Identify which cell holds the provided text, then report its (x, y) central coordinate. 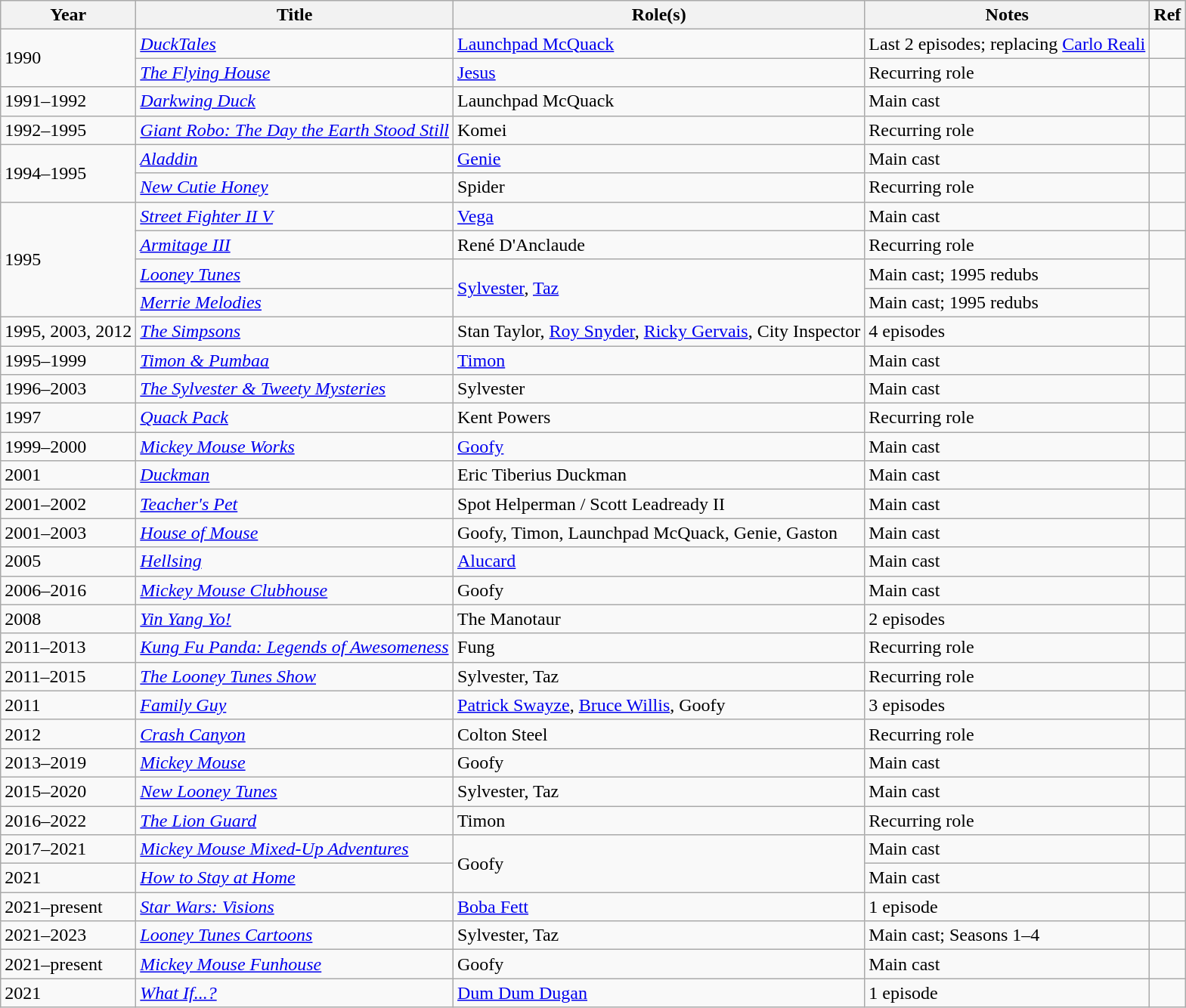
Kent Powers (659, 418)
Fung (659, 648)
Armitage III (295, 245)
Looney Tunes Cartoons (295, 935)
1991–1992 (68, 101)
Aladdin (295, 159)
Teacher's Pet (295, 504)
DuckTales (295, 44)
Role(s) (659, 15)
New Looney Tunes (295, 791)
2 episodes (1007, 619)
1997 (68, 418)
1992–1995 (68, 130)
Boba Fett (659, 907)
Genie (659, 159)
1994–1995 (68, 173)
Mickey Mouse (295, 762)
Last 2 episodes; replacing Carlo Reali (1007, 44)
Notes (1007, 15)
Looney Tunes (295, 274)
Street Fighter II V (295, 216)
The Looney Tunes Show (295, 676)
2016–2022 (68, 820)
Main cast; Seasons 1–4 (1007, 935)
2011 (68, 705)
Timon & Pumbaa (295, 360)
Alucard (659, 561)
Kung Fu Panda: Legends of Awesomeness (295, 648)
Eric Tiberius Duckman (659, 475)
2011–2015 (68, 676)
2015–2020 (68, 791)
Stan Taylor, Roy Snyder, Ricky Gervais, City Inspector (659, 331)
Goofy, Timon, Launchpad McQuack, Genie, Gaston (659, 533)
1999–2000 (68, 447)
1995, 2003, 2012 (68, 331)
2021–2023 (68, 935)
Mickey Mouse Clubhouse (295, 590)
Dum Dum Dugan (659, 993)
The Manotaur (659, 619)
2011–2013 (68, 648)
Mickey Mouse Mixed-Up Adventures (295, 849)
2008 (68, 619)
The Flying House (295, 73)
The Sylvester & Tweety Mysteries (295, 389)
Hellsing (295, 561)
Mickey Mouse Works (295, 447)
Komei (659, 130)
1995 (68, 259)
Patrick Swayze, Bruce Willis, Goofy (659, 705)
Spot Helperman / Scott Leadready II (659, 504)
4 episodes (1007, 331)
René D'Anclaude (659, 245)
Quack Pack (295, 418)
The Lion Guard (295, 820)
Mickey Mouse Funhouse (295, 964)
Darkwing Duck (295, 101)
Spider (659, 187)
Duckman (295, 475)
What If...? (295, 993)
2012 (68, 734)
2006–2016 (68, 590)
Vega (659, 216)
Family Guy (295, 705)
How to Stay at Home (295, 878)
Giant Robo: The Day the Earth Stood Still (295, 130)
2005 (68, 561)
Yin Yang Yo! (295, 619)
The Simpsons (295, 331)
Merrie Melodies (295, 302)
Year (68, 15)
Sylvester (659, 389)
2013–2019 (68, 762)
2001 (68, 475)
Title (295, 15)
2001–2002 (68, 504)
2001–2003 (68, 533)
Colton Steel (659, 734)
1995–1999 (68, 360)
2017–2021 (68, 849)
Jesus (659, 73)
Crash Canyon (295, 734)
New Cutie Honey (295, 187)
Star Wars: Visions (295, 907)
3 episodes (1007, 705)
Ref (1167, 15)
1990 (68, 58)
1996–2003 (68, 389)
House of Mouse (295, 533)
